Find where the given text appears and provide that cell's center as (x, y) coordinate. 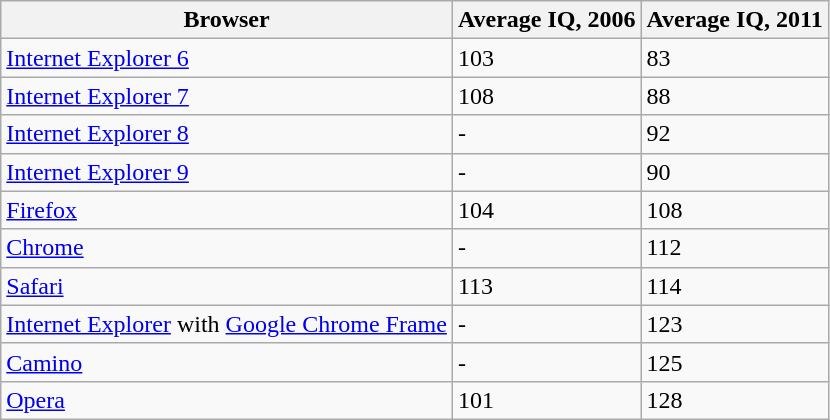
Firefox (227, 210)
Internet Explorer 7 (227, 96)
114 (734, 286)
Average IQ, 2006 (546, 20)
123 (734, 324)
Internet Explorer 6 (227, 58)
103 (546, 58)
112 (734, 248)
128 (734, 400)
104 (546, 210)
90 (734, 172)
125 (734, 362)
Chrome (227, 248)
Browser (227, 20)
Average IQ, 2011 (734, 20)
Internet Explorer with Google Chrome Frame (227, 324)
101 (546, 400)
Internet Explorer 9 (227, 172)
113 (546, 286)
Opera (227, 400)
88 (734, 96)
83 (734, 58)
Camino (227, 362)
Internet Explorer 8 (227, 134)
Safari (227, 286)
92 (734, 134)
